Capture the cell that displays the provided text and extract its (x, y) central coordinate. 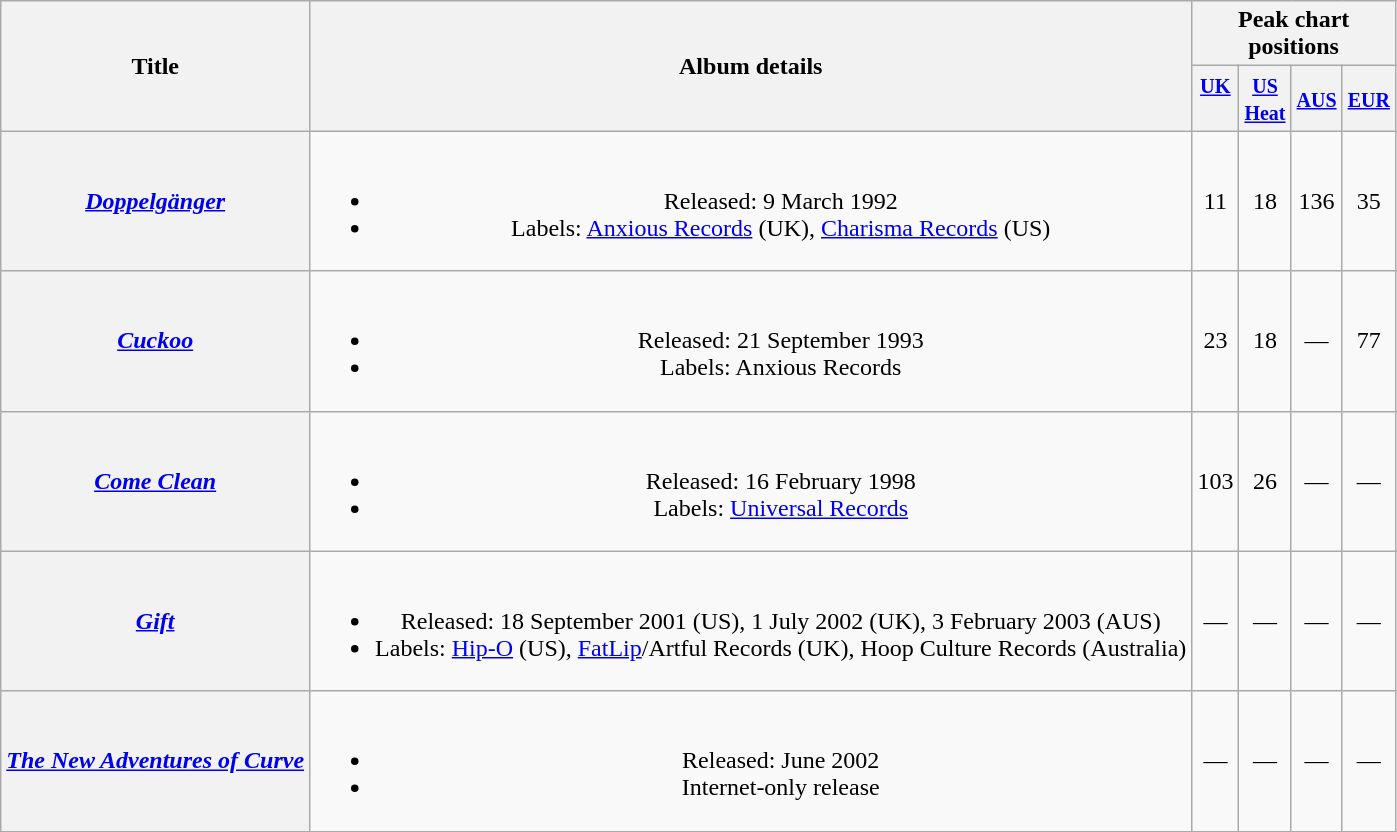
Title (156, 66)
Released: June 2002Internet-only release (751, 761)
11 (1216, 201)
136 (1316, 201)
Gift (156, 621)
AUS (1316, 98)
77 (1368, 341)
Cuckoo (156, 341)
103 (1216, 481)
26 (1265, 481)
The New Adventures of Curve (156, 761)
23 (1216, 341)
Album details (751, 66)
Doppelgänger (156, 201)
Released: 9 March 1992Labels: Anxious Records (UK), Charisma Records (US) (751, 201)
USHeat (1265, 98)
Released: 16 February 1998Labels: Universal Records (751, 481)
Released: 21 September 1993Labels: Anxious Records (751, 341)
EUR (1368, 98)
Come Clean (156, 481)
35 (1368, 201)
UK (1216, 98)
Peak chartpositions (1294, 34)
